Return the [x, y] coordinate for the center point of the cell that contains the specified text.  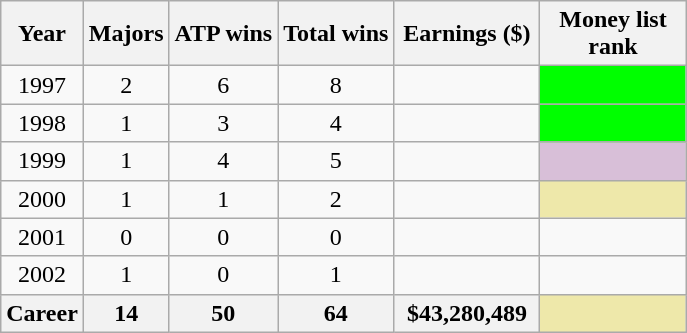
2001 [42, 237]
1998 [42, 123]
2000 [42, 199]
6 [224, 85]
8 [336, 85]
Majors [126, 34]
Earnings ($) [467, 34]
Career [42, 313]
14 [126, 313]
Money list rank [613, 34]
1997 [42, 85]
5 [336, 161]
$43,280,489 [467, 313]
ATP wins [224, 34]
Total wins [336, 34]
Year [42, 34]
1999 [42, 161]
2002 [42, 275]
64 [336, 313]
50 [224, 313]
3 [224, 123]
